Determine the [X, Y] coordinate at the center of the cell enclosing the given text.  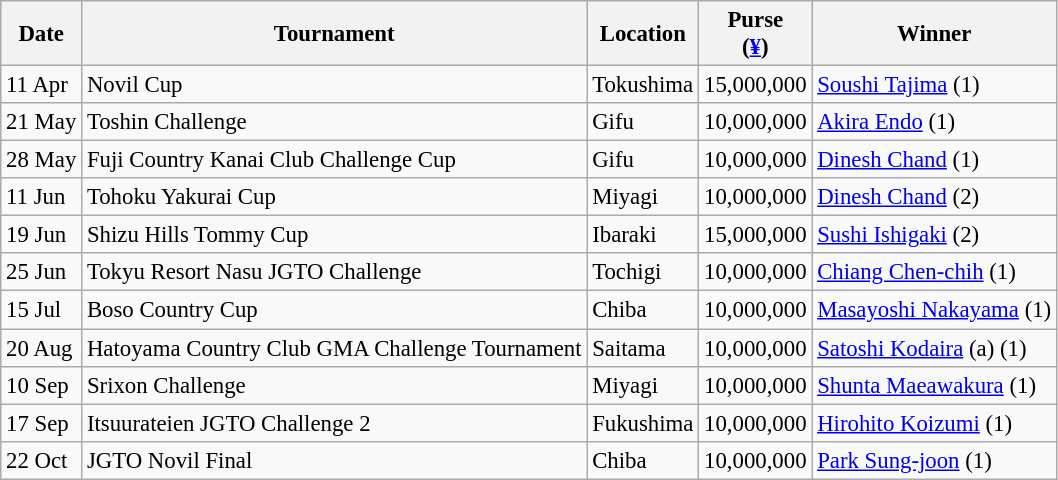
21 May [42, 122]
Saitama [643, 348]
17 Sep [42, 423]
Tokyu Resort Nasu JGTO Challenge [334, 273]
Date [42, 34]
Akira Endo (1) [934, 122]
11 Apr [42, 85]
Tournament [334, 34]
28 May [42, 160]
22 Oct [42, 460]
Hirohito Koizumi (1) [934, 423]
Boso Country Cup [334, 310]
Dinesh Chand (2) [934, 197]
Fukushima [643, 423]
Tokushima [643, 85]
Location [643, 34]
Masayoshi Nakayama (1) [934, 310]
Novil Cup [334, 85]
Shunta Maeawakura (1) [934, 385]
10 Sep [42, 385]
Tohoku Yakurai Cup [334, 197]
11 Jun [42, 197]
Hatoyama Country Club GMA Challenge Tournament [334, 348]
Satoshi Kodaira (a) (1) [934, 348]
15 Jul [42, 310]
Soushi Tajima (1) [934, 85]
Dinesh Chand (1) [934, 160]
Fuji Country Kanai Club Challenge Cup [334, 160]
Purse(¥) [756, 34]
Park Sung-joon (1) [934, 460]
Itsuurateien JGTO Challenge 2 [334, 423]
Srixon Challenge [334, 385]
Sushi Ishigaki (2) [934, 235]
25 Jun [42, 273]
Toshin Challenge [334, 122]
JGTO Novil Final [334, 460]
Ibaraki [643, 235]
Winner [934, 34]
Shizu Hills Tommy Cup [334, 235]
Chiang Chen-chih (1) [934, 273]
19 Jun [42, 235]
20 Aug [42, 348]
Tochigi [643, 273]
